Pinpoint the cell where the given text exists, returning its [x, y] midpoint coordinate. 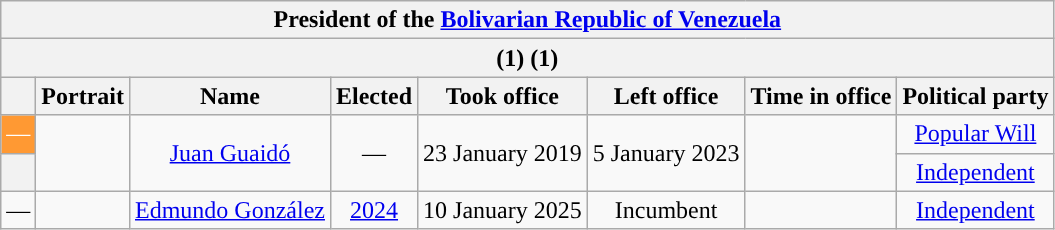
Name [230, 96]
Incumbent [666, 210]
Took office [503, 96]
Left office [666, 96]
Juan Guaidó [230, 153]
Portrait [83, 96]
President of the Bolivarian Republic of Venezuela [528, 20]
2024 [374, 210]
Edmundo González [230, 210]
23 January 2019 [503, 153]
Popular Will [976, 134]
(1) (1) [528, 58]
Time in office [821, 96]
Elected [374, 96]
Political party [976, 96]
10 January 2025 [503, 210]
5 January 2023 [666, 153]
